Capture the cell that displays the provided text and extract its (x, y) central coordinate. 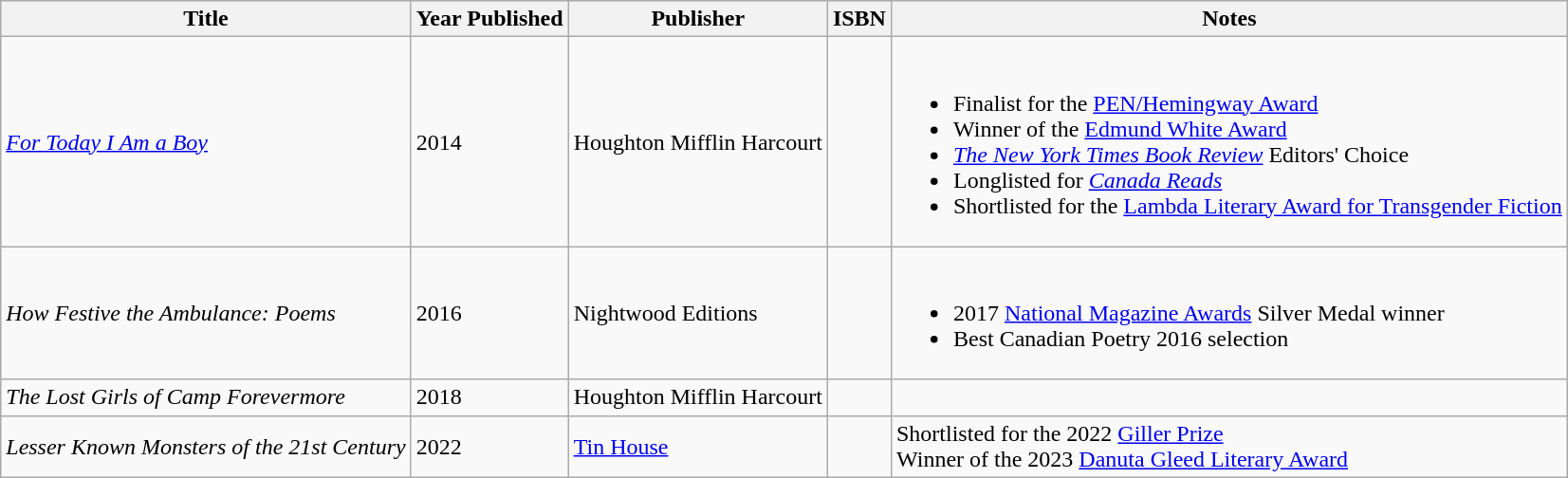
Lesser Known Monsters of the 21st Century (206, 446)
Tin House (698, 446)
For Today I Am a Boy (206, 142)
2014 (489, 142)
The Lost Girls of Camp Forevermore (206, 397)
Title (206, 19)
How Festive the Ambulance: Poems (206, 313)
Nightwood Editions (698, 313)
ISBN (859, 19)
2017 National Magazine Awards Silver Medal winnerBest Canadian Poetry 2016 selection (1229, 313)
2016 (489, 313)
Notes (1229, 19)
Shortlisted for the 2022 Giller PrizeWinner of the 2023 Danuta Gleed Literary Award (1229, 446)
2022 (489, 446)
2018 (489, 397)
Year Published (489, 19)
Publisher (698, 19)
